From the cell containing the given text, extract its center point as (x, y) coordinate. 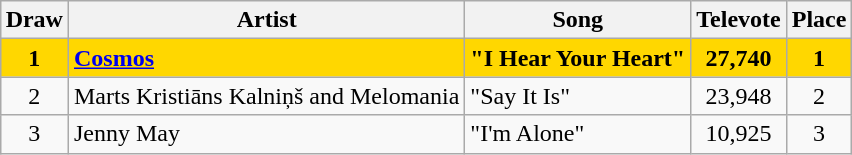
10,925 (738, 134)
Televote (738, 20)
Marts Kristiāns Kalniņš and Melomania (266, 96)
27,740 (738, 58)
"Say It Is" (578, 96)
23,948 (738, 96)
Artist (266, 20)
"I'm Alone" (578, 134)
Cosmos (266, 58)
Draw (34, 20)
Place (819, 20)
Jenny May (266, 134)
Song (578, 20)
"I Hear Your Heart" (578, 58)
